Provide the [x, y] coordinate of the cell's center where the given text is located.  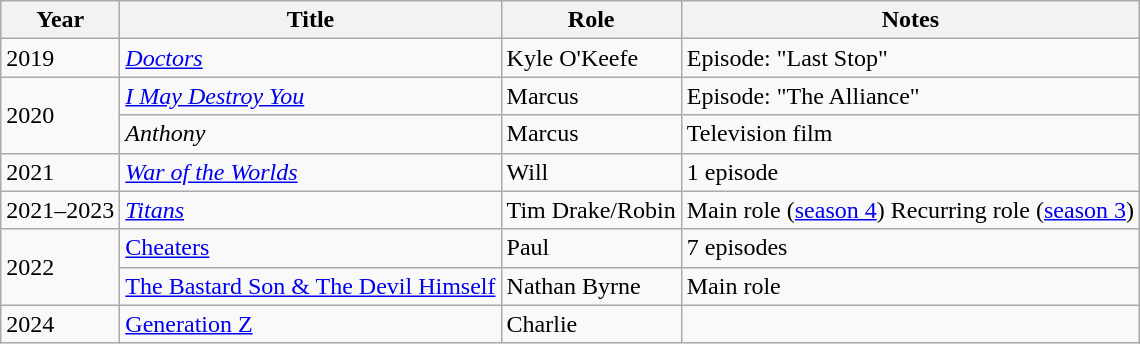
Doctors [310, 58]
2021 [60, 172]
Main role (season 4) Recurring role (season 3) [910, 210]
Year [60, 20]
2020 [60, 115]
Cheaters [310, 248]
Role [591, 20]
2021–2023 [60, 210]
Tim Drake/Robin [591, 210]
Kyle O'Keefe [591, 58]
Charlie [591, 324]
2019 [60, 58]
Anthony [310, 134]
2024 [60, 324]
Episode: "Last Stop" [910, 58]
Television film [910, 134]
Main role [910, 286]
War of the Worlds [310, 172]
1 episode [910, 172]
Episode: "The Alliance" [910, 96]
The Bastard Son & The Devil Himself [310, 286]
Paul [591, 248]
Title [310, 20]
Will [591, 172]
Nathan Byrne [591, 286]
2022 [60, 267]
Generation Z [310, 324]
Notes [910, 20]
7 episodes [910, 248]
I May Destroy You [310, 96]
Titans [310, 210]
